Search for the cell housing the specified text and yield its (X, Y) center coordinate. 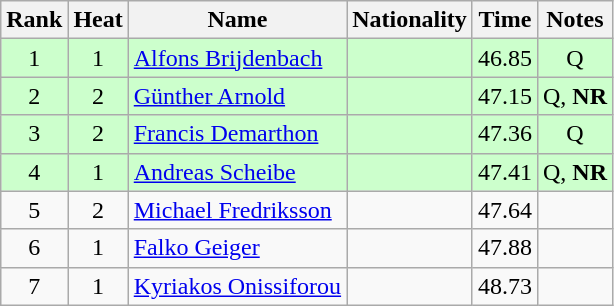
Name (237, 20)
3 (34, 134)
Kyriakos Onissiforou (237, 286)
Nationality (410, 20)
7 (34, 286)
Time (504, 20)
Andreas Scheibe (237, 172)
47.41 (504, 172)
Michael Fredriksson (237, 210)
47.88 (504, 248)
46.85 (504, 58)
Falko Geiger (237, 248)
Alfons Brijdenbach (237, 58)
Heat (98, 20)
Notes (574, 20)
Günther Arnold (237, 96)
47.36 (504, 134)
48.73 (504, 286)
6 (34, 248)
47.15 (504, 96)
Francis Demarthon (237, 134)
47.64 (504, 210)
Rank (34, 20)
4 (34, 172)
5 (34, 210)
